Scan for the cell matching the given text and deliver its (X, Y) coordinate at center. 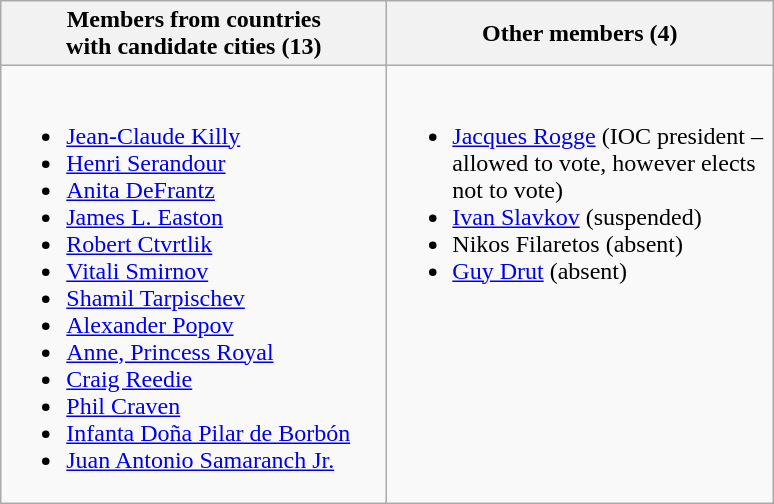
Other members (4) (580, 34)
Members from countrieswith candidate cities (13) (194, 34)
Jacques Rogge (IOC president – allowed to vote, however elects not to vote) Ivan Slavkov (suspended) Nikos Filaretos (absent) Guy Drut (absent) (580, 284)
